Return the (X, Y) coordinate for the center point of the cell that contains the specified text.  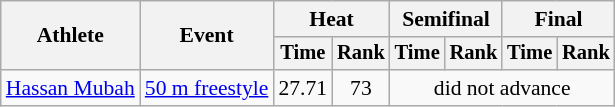
Event (207, 36)
Semifinal (446, 19)
Heat (331, 19)
Hassan Mubah (70, 88)
73 (361, 88)
Athlete (70, 36)
50 m freestyle (207, 88)
27.71 (302, 88)
Final (558, 19)
did not advance (502, 88)
